From the cell containing the given text, extract its center point as [x, y] coordinate. 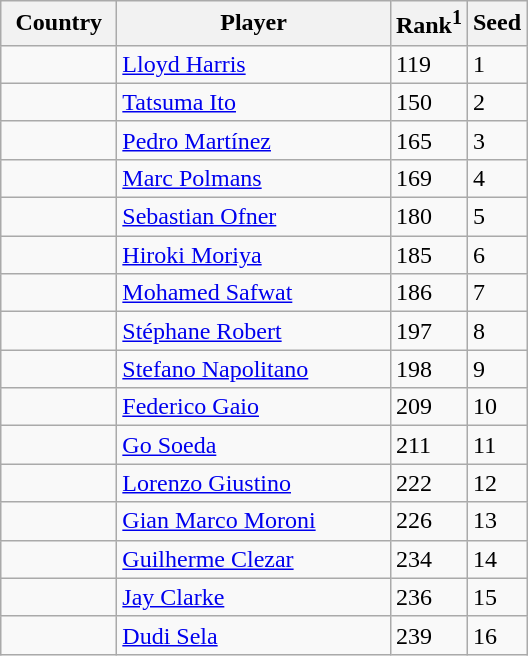
169 [428, 178]
Lorenzo Giustino [254, 483]
5 [496, 217]
1 [496, 64]
180 [428, 217]
Pedro Martínez [254, 140]
185 [428, 255]
186 [428, 293]
9 [496, 369]
Mohamed Safwat [254, 293]
8 [496, 331]
Country [59, 24]
15 [496, 597]
226 [428, 521]
Hiroki Moriya [254, 255]
Dudi Sela [254, 635]
11 [496, 445]
Marc Polmans [254, 178]
13 [496, 521]
14 [496, 559]
3 [496, 140]
12 [496, 483]
Rank1 [428, 24]
4 [496, 178]
Sebastian Ofner [254, 217]
197 [428, 331]
Seed [496, 24]
150 [428, 102]
7 [496, 293]
16 [496, 635]
Stefano Napolitano [254, 369]
2 [496, 102]
Stéphane Robert [254, 331]
119 [428, 64]
165 [428, 140]
10 [496, 407]
6 [496, 255]
Jay Clarke [254, 597]
222 [428, 483]
Lloyd Harris [254, 64]
211 [428, 445]
198 [428, 369]
Player [254, 24]
234 [428, 559]
239 [428, 635]
Federico Gaio [254, 407]
Go Soeda [254, 445]
236 [428, 597]
Tatsuma Ito [254, 102]
Gian Marco Moroni [254, 521]
209 [428, 407]
Guilherme Clezar [254, 559]
